Identify which cell holds the provided text, then report its (x, y) central coordinate. 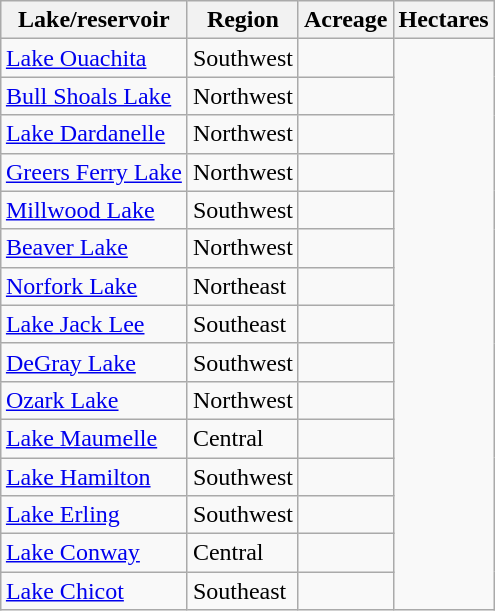
Acreage (346, 20)
Lake Dardanelle (94, 134)
Lake Conway (94, 553)
Hectares (444, 20)
Region (242, 20)
Ozark Lake (94, 400)
Lake/reservoir (94, 20)
Lake Erling (94, 515)
Greers Ferry Lake (94, 172)
Northeast (242, 286)
Lake Jack Lee (94, 324)
DeGray Lake (94, 362)
Lake Ouachita (94, 58)
Millwood Lake (94, 210)
Bull Shoals Lake (94, 96)
Lake Hamilton (94, 477)
Lake Chicot (94, 591)
Lake Maumelle (94, 438)
Beaver Lake (94, 248)
Norfork Lake (94, 286)
